For the text-containing cell, return its midpoint in [x, y] coordinate format. 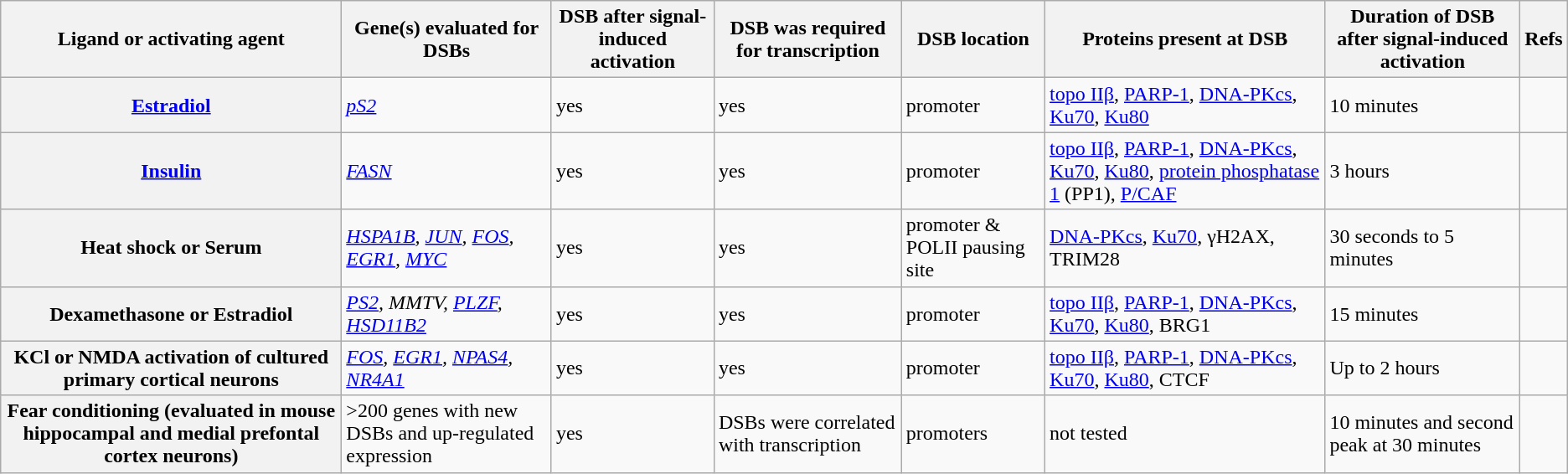
DSB location [973, 39]
HSPA1B, JUN, FOS, EGR1, MYC [447, 248]
Heat shock or Serum [171, 248]
topo IIβ, PARP-1, DNA-PKcs, Ku70, Ku80, CTCF [1185, 368]
10 minutes and second peak at 30 minutes [1422, 434]
Insulin [171, 171]
Duration of DSB after signal-induced activation [1422, 39]
topo IIβ, PARP-1, DNA-PKcs, Ku70, Ku80, BRG1 [1185, 313]
FASN [447, 171]
DSB was required for transcription [807, 39]
DSB after signal-induced activation [632, 39]
FOS, EGR1, NPAS4, NR4A1 [447, 368]
3 hours [1422, 171]
Fear conditioning (evaluated in mouse hippocampal and medial prefontal cortex neurons) [171, 434]
>200 genes with new DSBs and up-regulated expression [447, 434]
PS2, MMTV, PLZF, HSD11B2 [447, 313]
not tested [1185, 434]
Gene(s) evaluated for DSBs [447, 39]
KCl or NMDA activation of cultured primary cortical neurons [171, 368]
topo IIβ, PARP-1, DNA-PKcs, Ku70, Ku80, protein phosphatase 1 (PP1), P/CAF [1185, 171]
30 seconds to 5 minutes [1422, 248]
Proteins present at DSB [1185, 39]
pS2 [447, 106]
Up to 2 hours [1422, 368]
topo IIβ, PARP-1, DNA-PKcs, Ku70, Ku80 [1185, 106]
Ligand or activating agent [171, 39]
15 minutes [1422, 313]
DSBs were correlated with transcription [807, 434]
Estradiol [171, 106]
promoters [973, 434]
DNA-PKcs, Ku70, γH2AX, TRIM28 [1185, 248]
Refs [1544, 39]
10 minutes [1422, 106]
promoter & POLII pausing site [973, 248]
Dexamethasone or Estradiol [171, 313]
